Provide the (x, y) coordinate of the cell's center where the given text is located.  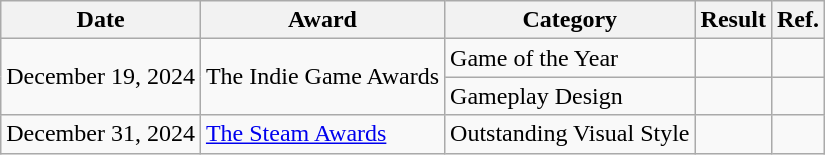
Result (733, 20)
The Steam Awards (322, 134)
December 31, 2024 (101, 134)
December 19, 2024 (101, 77)
The Indie Game Awards (322, 77)
Outstanding Visual Style (570, 134)
Date (101, 20)
Category (570, 20)
Award (322, 20)
Game of the Year (570, 58)
Ref. (798, 20)
Gameplay Design (570, 96)
